Determine the (X, Y) coordinate at the center of the cell enclosing the given text.  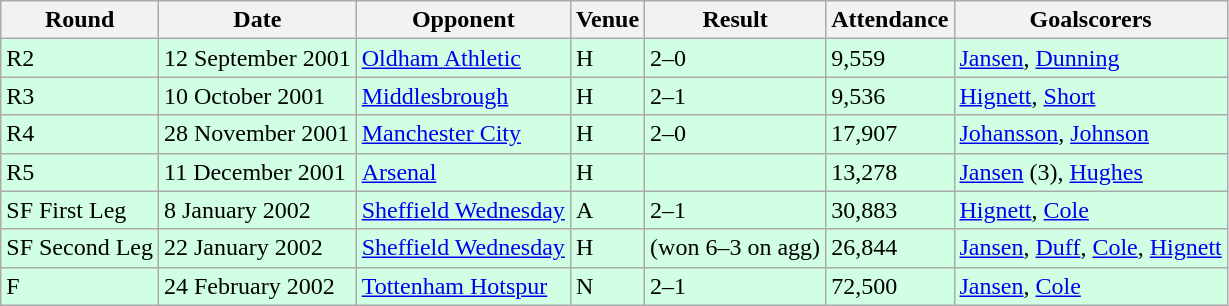
Hignett, Short (1090, 96)
26,844 (890, 248)
72,500 (890, 286)
Round (80, 20)
12 September 2001 (257, 58)
22 January 2002 (257, 248)
11 December 2001 (257, 172)
F (80, 286)
28 November 2001 (257, 134)
Johansson, Johnson (1090, 134)
SF Second Leg (80, 248)
Attendance (890, 20)
Oldham Athletic (463, 58)
SF First Leg (80, 210)
Jansen, Duff, Cole, Hignett (1090, 248)
17,907 (890, 134)
8 January 2002 (257, 210)
Result (736, 20)
N (607, 286)
Manchester City (463, 134)
10 October 2001 (257, 96)
24 February 2002 (257, 286)
Arsenal (463, 172)
R3 (80, 96)
Jansen (3), Hughes (1090, 172)
9,536 (890, 96)
Middlesbrough (463, 96)
Opponent (463, 20)
(won 6–3 on agg) (736, 248)
R5 (80, 172)
R2 (80, 58)
Jansen, Dunning (1090, 58)
Jansen, Cole (1090, 286)
A (607, 210)
Goalscorers (1090, 20)
Tottenham Hotspur (463, 286)
Venue (607, 20)
Date (257, 20)
9,559 (890, 58)
R4 (80, 134)
30,883 (890, 210)
13,278 (890, 172)
Hignett, Cole (1090, 210)
